Find where the given text appears and provide that cell's center as [x, y] coordinate. 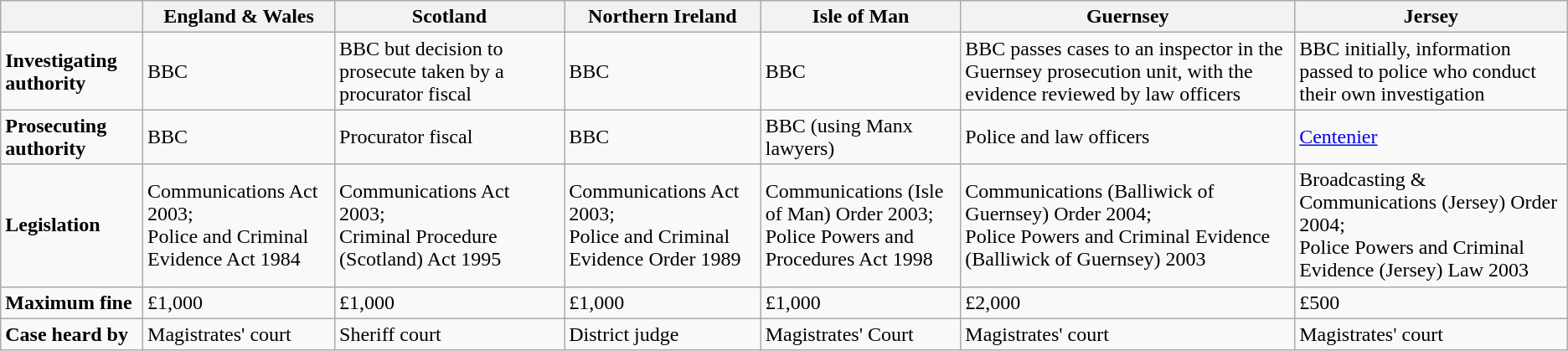
Scotland [450, 17]
Communications Act 2003;Police and Criminal Evidence Order 1989 [663, 225]
Guernsey [1127, 17]
Case heard by [72, 334]
Isle of Man [861, 17]
Communications (Isle of Man) Order 2003;Police Powers and Procedures Act 1998 [861, 225]
Investigating authority [72, 71]
£2,000 [1127, 302]
Magistrates' Court [861, 334]
BBC but decision to prosecute taken by a procurator fiscal [450, 71]
Broadcasting & Communications (Jersey) Order 2004;Police Powers and Criminal Evidence (Jersey) Law 2003 [1431, 225]
Centenier [1431, 137]
Northern Ireland [663, 17]
Procurator fiscal [450, 137]
Sheriff court [450, 334]
Prosecuting authority [72, 137]
Jersey [1431, 17]
England & Wales [240, 17]
Police and law officers [1127, 137]
BBC passes cases to an inspector in the Guernsey prosecution unit, with the evidence reviewed by law officers [1127, 71]
£500 [1431, 302]
BBC (using Manx lawyers) [861, 137]
Legislation [72, 225]
Maximum fine [72, 302]
District judge [663, 334]
Communications Act 2003;Criminal Procedure (Scotland) Act 1995 [450, 225]
BBC initially, information passed to police who conduct their own investigation [1431, 71]
Communications Act 2003;Police and Criminal Evidence Act 1984 [240, 225]
Communications (Balliwick of Guernsey) Order 2004;Police Powers and Criminal Evidence (Balliwick of Guernsey) 2003 [1127, 225]
